Extract the [X, Y] coordinate from the center of the cell holding the provided text.  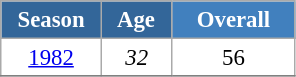
56 [234, 58]
Overall [234, 20]
Age [136, 20]
Season [52, 20]
32 [136, 58]
1982 [52, 58]
